Detect which cell encompasses the target text, then output its (x, y) center coordinate. 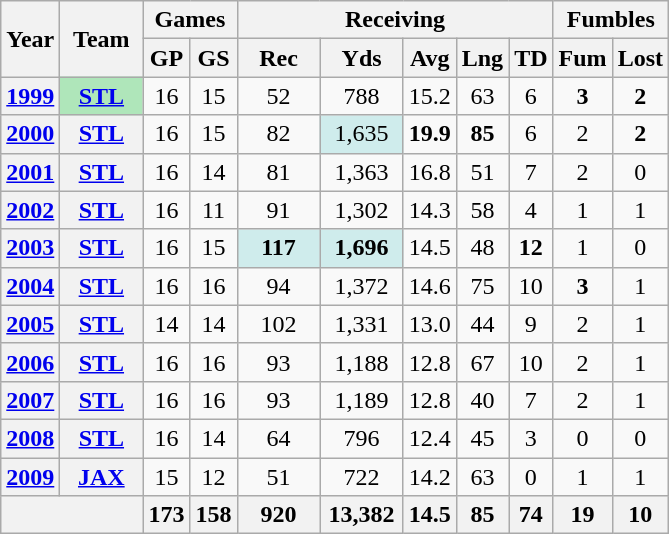
2008 (30, 438)
40 (482, 400)
52 (278, 96)
91 (278, 210)
81 (278, 172)
788 (362, 96)
14.3 (430, 210)
1,188 (362, 362)
14.2 (430, 477)
2009 (30, 477)
94 (278, 286)
Avg (430, 58)
Yds (362, 58)
15.2 (430, 96)
2005 (30, 324)
2003 (30, 248)
74 (531, 515)
2007 (30, 400)
Year (30, 39)
67 (482, 362)
796 (362, 438)
2006 (30, 362)
722 (362, 477)
102 (278, 324)
16.8 (430, 172)
1,635 (362, 134)
GP (166, 58)
44 (482, 324)
117 (278, 248)
1,372 (362, 286)
GS (214, 58)
Rec (278, 58)
82 (278, 134)
920 (278, 515)
2002 (30, 210)
9 (531, 324)
2001 (30, 172)
13,382 (362, 515)
64 (278, 438)
Lng (482, 58)
1,696 (362, 248)
58 (482, 210)
45 (482, 438)
Fum (582, 58)
48 (482, 248)
Team (102, 39)
Fumbles (610, 20)
11 (214, 210)
12.4 (430, 438)
2004 (30, 286)
1999 (30, 96)
1,302 (362, 210)
173 (166, 515)
2000 (30, 134)
Games (190, 20)
4 (531, 210)
JAX (102, 477)
19 (582, 515)
75 (482, 286)
Receiving (395, 20)
1,363 (362, 172)
Lost (640, 58)
13.0 (430, 324)
14.6 (430, 286)
1,189 (362, 400)
TD (531, 58)
19.9 (430, 134)
1,331 (362, 324)
158 (214, 515)
